Search for the cell housing the specified text and yield its [X, Y] center coordinate. 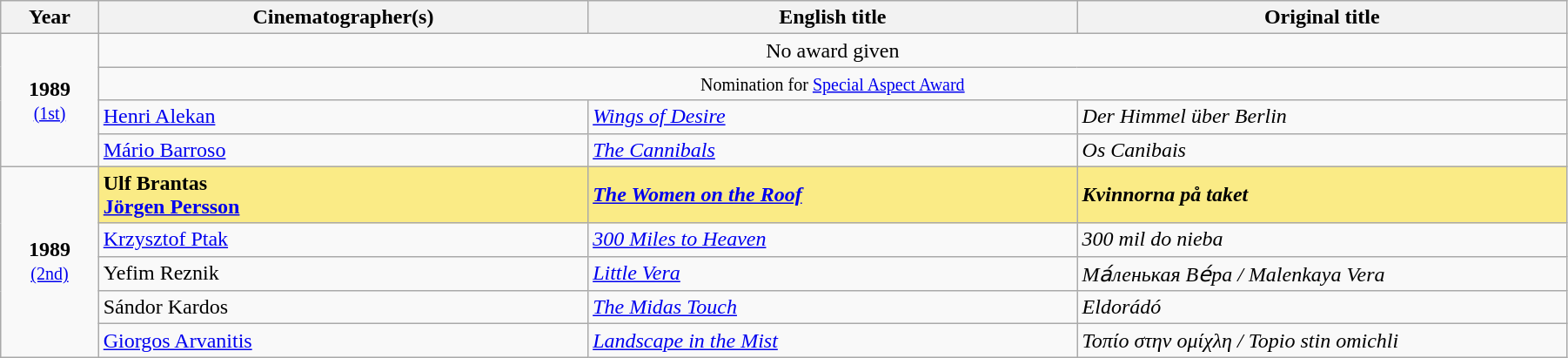
The Midas Touch [833, 307]
Wings of Desire [833, 117]
English title [833, 17]
Eldorádó [1322, 307]
The Cannibals [833, 150]
Little Vera [833, 274]
300 Miles to Heaven [833, 240]
Landscape in the Mist [833, 341]
Krzysztof Ptak [343, 240]
Henri Alekan [343, 117]
Ма́ленькая Ве́ра / Malenkaya Vera [1322, 274]
Os Canibais [1322, 150]
Mário Barroso [343, 150]
Original title [1322, 17]
Sándor Kardos [343, 307]
Nomination for Special Aspect Award [832, 84]
1989(1st) [50, 100]
300 mil do nieba [1322, 240]
The Women on the Roof [833, 195]
Ulf Brantas Jörgen Persson [343, 195]
Der Himmel über Berlin [1322, 117]
Giorgos Arvanitis [343, 341]
Kvinnorna på taket [1322, 195]
Cinematographer(s) [343, 17]
No award given [832, 51]
1989(2nd) [50, 261]
Yefim Reznik [343, 274]
Τοπίο στην ομίχλη / Topio stin omichli [1322, 341]
Year [50, 17]
